Detect which cell encompasses the target text, then output its (x, y) center coordinate. 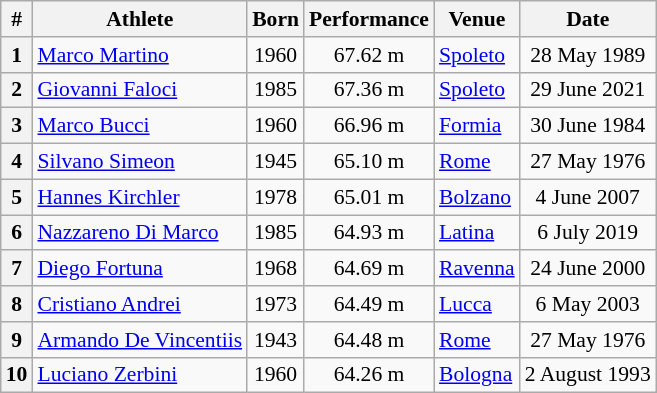
Diego Fortuna (140, 269)
Armando De Vincentiis (140, 340)
5 (17, 197)
Bologna (477, 375)
29 June 2021 (588, 90)
1978 (276, 197)
1943 (276, 340)
Luciano Zerbini (140, 375)
30 June 1984 (588, 126)
Performance (369, 19)
1968 (276, 269)
Nazzareno Di Marco (140, 233)
Giovanni Faloci (140, 90)
2 (17, 90)
8 (17, 304)
65.01 m (369, 197)
66.96 m (369, 126)
Marco Bucci (140, 126)
6 May 2003 (588, 304)
Ravenna (477, 269)
7 (17, 269)
64.69 m (369, 269)
64.49 m (369, 304)
3 (17, 126)
9 (17, 340)
67.62 m (369, 55)
67.36 m (369, 90)
24 June 2000 (588, 269)
# (17, 19)
6 July 2019 (588, 233)
Venue (477, 19)
6 (17, 233)
Athlete (140, 19)
Formia (477, 126)
64.26 m (369, 375)
Bolzano (477, 197)
64.48 m (369, 340)
4 June 2007 (588, 197)
4 (17, 162)
Lucca (477, 304)
2 August 1993 (588, 375)
64.93 m (369, 233)
1973 (276, 304)
Silvano Simeon (140, 162)
65.10 m (369, 162)
Hannes Kirchler (140, 197)
10 (17, 375)
1945 (276, 162)
Marco Martino (140, 55)
1 (17, 55)
28 May 1989 (588, 55)
Born (276, 19)
Latina (477, 233)
Date (588, 19)
Cristiano Andrei (140, 304)
